Scan for the cell matching the given text and deliver its [x, y] coordinate at center. 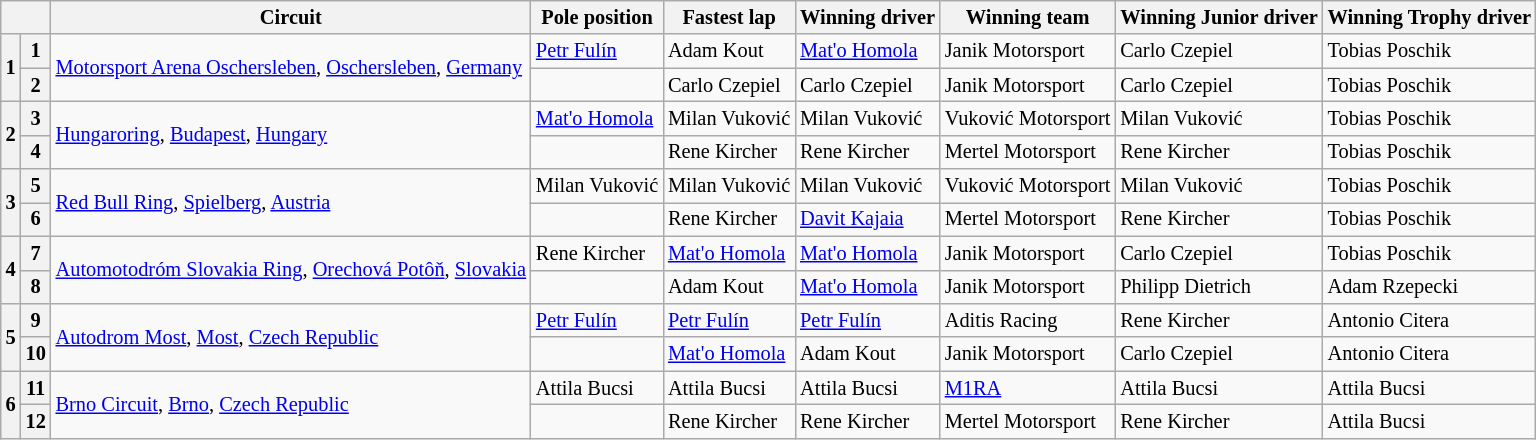
Davit Kajaia [868, 219]
Brno Circuit, Brno, Czech Republic [291, 404]
M1RA [1028, 388]
Motorsport Arena Oschersleben, Oschersleben, Germany [291, 68]
Hungaroring, Budapest, Hungary [291, 134]
10 [36, 354]
Philipp Dietrich [1218, 287]
Red Bull Ring, Spielberg, Austria [291, 202]
11 [36, 388]
Autodrom Most, Most, Czech Republic [291, 336]
Winning driver [868, 17]
Winning Junior driver [1218, 17]
Fastest lap [729, 17]
Pole position [597, 17]
12 [36, 421]
Winning team [1028, 17]
Automotodróm Slovakia Ring, Orechová Potôň, Slovakia [291, 270]
Winning Trophy driver [1430, 17]
8 [36, 287]
Aditis Racing [1028, 320]
7 [36, 253]
9 [36, 320]
Adam Rzepecki [1430, 287]
Circuit [291, 17]
